Return (x, y) of the center of cell containing provided text 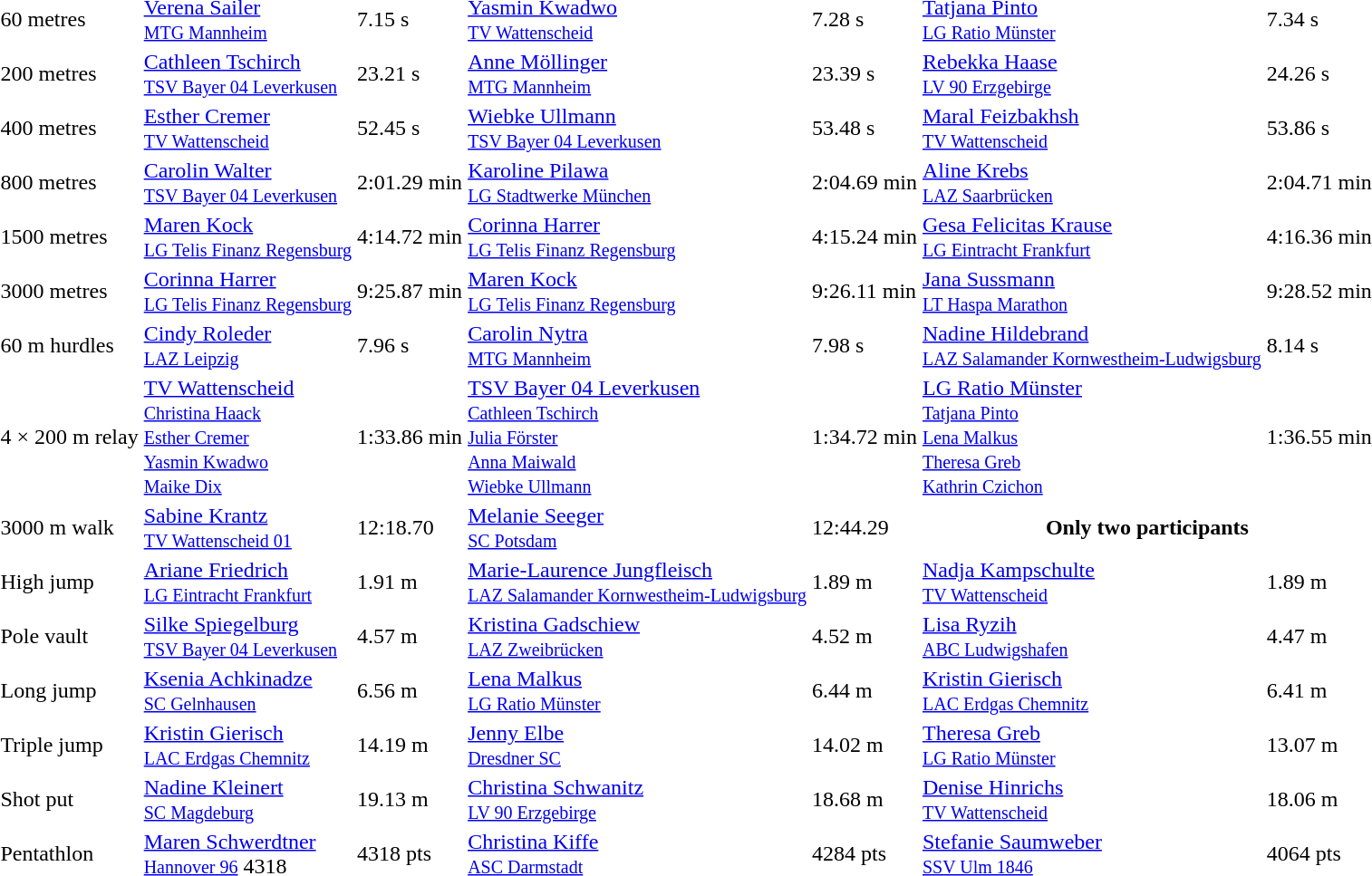
1.89 m (865, 582)
Gesa Felicitas KrauseLG Eintracht Frankfurt (1091, 237)
Nadine KleinertSC Magdeburg (247, 799)
Esther CremerTV Wattenscheid (247, 129)
23.21 s (410, 74)
Silke SpiegelburgTSV Bayer 04 Leverkusen (247, 636)
4:14.72 min (410, 237)
Anne MöllingerMTG Mannheim (638, 74)
18.68 m (865, 799)
4:15.24 min (865, 237)
Sabine KrantzTV Wattenscheid 01 (247, 527)
7.96 s (410, 346)
Rebekka HaaseLV 90 Erzgebirge (1091, 74)
Melanie SeegerSC Potsdam (638, 527)
TSV Bayer 04 LeverkusenCathleen TschirchJulia FörsterAnna MaiwaldWiebke Ullmann (638, 437)
52.45 s (410, 129)
Jana SussmannLT Haspa Marathon (1091, 292)
12:18.70 (410, 527)
1:33.86 min (410, 437)
4.57 m (410, 636)
2:04.69 min (865, 183)
9:26.11 min (865, 292)
Maral FeizbakhshTV Wattenscheid (1091, 129)
9:25.87 min (410, 292)
TV WattenscheidChristina HaackEsther CremerYasmin KwadwoMaike Dix (247, 437)
Lisa RyzihABC Ludwigshafen (1091, 636)
Cindy RolederLAZ Leipzig (247, 346)
1:34.72 min (865, 437)
7.98 s (865, 346)
4.52 m (865, 636)
14.19 m (410, 745)
Wiebke UllmannTSV Bayer 04 Leverkusen (638, 129)
53.48 s (865, 129)
Carolin WalterTSV Bayer 04 Leverkusen (247, 183)
Lena MalkusLG Ratio Münster (638, 690)
Aline KrebsLAZ Saarbrücken (1091, 183)
6.44 m (865, 690)
LG Ratio MünsterTatjana PintoLena MalkusTheresa GrebKathrin Czichon (1091, 437)
Carolin NytraMTG Mannheim (638, 346)
Cathleen TschirchTSV Bayer 04 Leverkusen (247, 74)
Christina SchwanitzLV 90 Erzgebirge (638, 799)
Ksenia AchkinadzeSC Gelnhausen (247, 690)
12:44.29 (865, 527)
19.13 m (410, 799)
1.91 m (410, 582)
6.56 m (410, 690)
Kristina GadschiewLAZ Zweibrücken (638, 636)
Ariane FriedrichLG Eintracht Frankfurt (247, 582)
Nadja KampschulteTV Wattenscheid (1091, 582)
Jenny ElbeDresdner SC (638, 745)
Theresa GrebLG Ratio Münster (1091, 745)
23.39 s (865, 74)
14.02 m (865, 745)
Denise HinrichsTV Wattenscheid (1091, 799)
Marie-Laurence JungfleischLAZ Salamander Kornwestheim-Ludwigsburg (638, 582)
2:01.29 min (410, 183)
Karoline PilawaLG Stadtwerke München (638, 183)
Nadine HildebrandLAZ Salamander Kornwestheim-Ludwigsburg (1091, 346)
